Extract the (x, y) coordinate from the center of the cell holding the provided text.  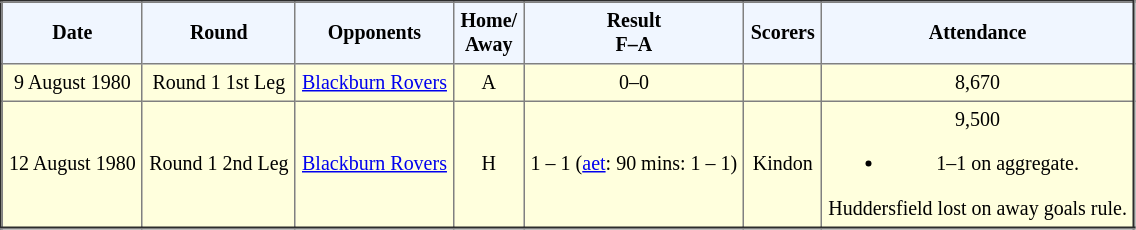
0–0 (634, 83)
12 August 1980 (72, 164)
Home/Away (489, 33)
9,5001–1 on aggregate.Huddersfield lost on away goals rule. (978, 164)
1 – 1 (aet: 90 mins: 1 – 1) (634, 164)
Round 1 2nd Leg (218, 164)
Kindon (783, 164)
Round (218, 33)
ResultF–A (634, 33)
Scorers (783, 33)
9 August 1980 (72, 83)
Opponents (374, 33)
Round 1 1st Leg (218, 83)
A (489, 83)
8,670 (978, 83)
Attendance (978, 33)
H (489, 164)
Date (72, 33)
